Capture the cell that displays the provided text and extract its [X, Y] central coordinate. 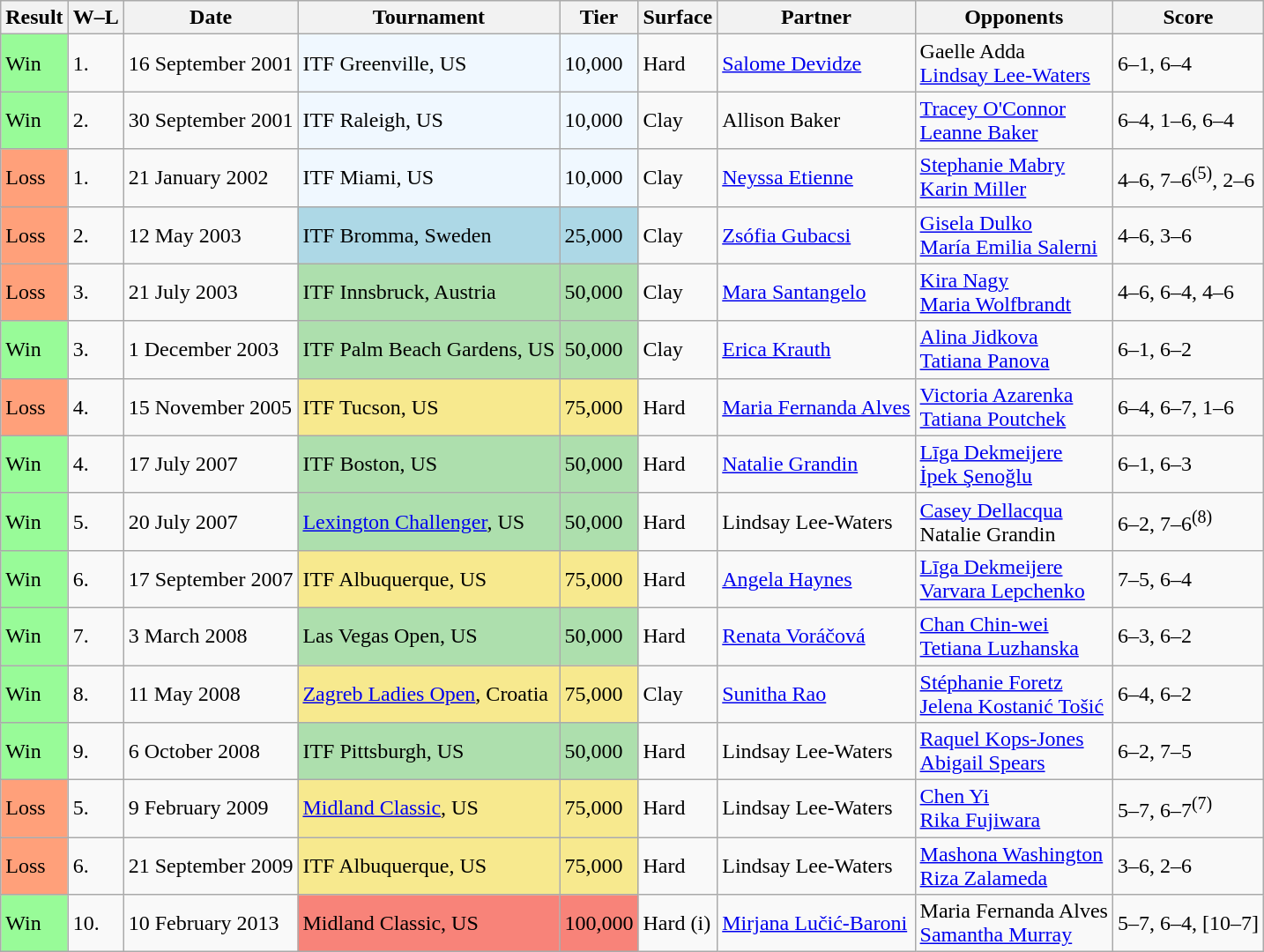
5–7, 6–7(7) [1188, 809]
Las Vegas Open, US [428, 636]
Mara Santangelo [816, 293]
7. [95, 636]
6–1, 6–2 [1188, 349]
Erica Krauth [816, 349]
25,000 [599, 234]
3–6, 2–6 [1188, 866]
10. [95, 924]
15 November 2005 [211, 407]
Renata Voráčová [816, 636]
Mashona Washington Riza Zalameda [1014, 866]
Tier [599, 18]
Stéphanie Foretz Jelena Kostanić Tošić [1014, 693]
Angela Haynes [816, 578]
6 October 2008 [211, 751]
ITF Palm Beach Gardens, US [428, 349]
Natalie Grandin [816, 464]
16 September 2001 [211, 63]
6–1, 6–3 [1188, 464]
Sunitha Rao [816, 693]
Maria Fernanda Alves Samantha Murray [1014, 924]
17 July 2007 [211, 464]
Opponents [1014, 18]
5–7, 6–4, [10–7] [1188, 924]
11 May 2008 [211, 693]
Raquel Kops-Jones Abigail Spears [1014, 751]
ITF Tucson, US [428, 407]
21 January 2002 [211, 178]
Gisela Dulko María Emilia Salerni [1014, 234]
12 May 2003 [211, 234]
9. [95, 751]
17 September 2007 [211, 578]
8. [95, 693]
Alina Jidkova Tatiana Panova [1014, 349]
100,000 [599, 924]
Partner [816, 18]
Lexington Challenger, US [428, 522]
Hard (i) [678, 924]
ITF Boston, US [428, 464]
Result [34, 18]
6–3, 6–2 [1188, 636]
30 September 2001 [211, 120]
3 March 2008 [211, 636]
Neyssa Etienne [816, 178]
Gaelle Adda Lindsay Lee-Waters [1014, 63]
ITF Miami, US [428, 178]
7–5, 6–4 [1188, 578]
Victoria Azarenka Tatiana Poutchek [1014, 407]
4–6, 7–6(5), 2–6 [1188, 178]
Salome Devidze [816, 63]
6–2, 7–5 [1188, 751]
Surface [678, 18]
4–6, 3–6 [1188, 234]
Maria Fernanda Alves [816, 407]
21 September 2009 [211, 866]
6–1, 6–4 [1188, 63]
4–6, 6–4, 4–6 [1188, 293]
Tournament [428, 18]
10 February 2013 [211, 924]
21 July 2003 [211, 293]
20 July 2007 [211, 522]
Līga Dekmeijere İpek Şenoğlu [1014, 464]
Tracey O'Connor Leanne Baker [1014, 120]
ITF Bromma, Sweden [428, 234]
Līga Dekmeijere Varvara Lepchenko [1014, 578]
Chan Chin-wei Tetiana Luzhanska [1014, 636]
Score [1188, 18]
9 February 2009 [211, 809]
Allison Baker [816, 120]
1 December 2003 [211, 349]
6–2, 7–6(8) [1188, 522]
ITF Pittsburgh, US [428, 751]
Casey Dellacqua Natalie Grandin [1014, 522]
W–L [95, 18]
Kira Nagy Maria Wolfbrandt [1014, 293]
ITF Greenville, US [428, 63]
6–4, 6–2 [1188, 693]
Zsófia Gubacsi [816, 234]
Mirjana Lučić-Baroni [816, 924]
6–4, 1–6, 6–4 [1188, 120]
Date [211, 18]
Stephanie Mabry Karin Miller [1014, 178]
Zagreb Ladies Open, Croatia [428, 693]
6–4, 6–7, 1–6 [1188, 407]
Chen Yi Rika Fujiwara [1014, 809]
ITF Raleigh, US [428, 120]
ITF Innsbruck, Austria [428, 293]
